From the cell containing the given text, extract its center point as [x, y] coordinate. 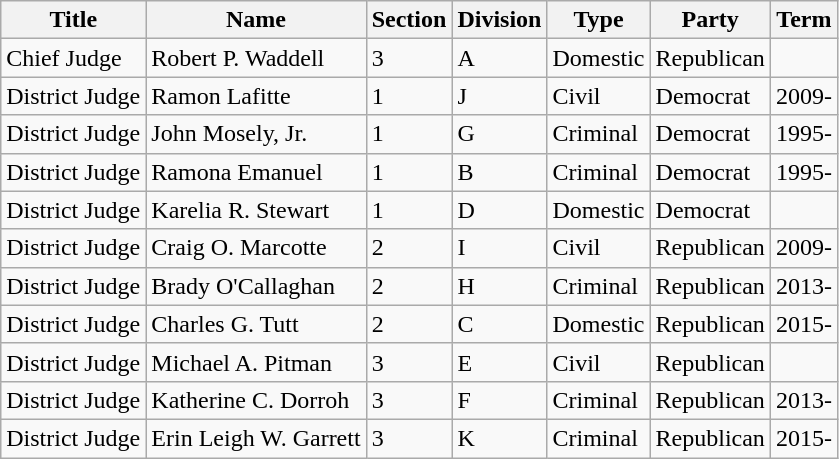
Brady O'Callaghan [256, 286]
Craig O. Marcotte [256, 248]
Chief Judge [74, 58]
Division [500, 20]
F [500, 400]
J [500, 96]
I [500, 248]
Erin Leigh W. Garrett [256, 438]
Ramon Lafitte [256, 96]
Robert P. Waddell [256, 58]
Party [710, 20]
Term [804, 20]
Katherine C. Dorroh [256, 400]
G [500, 134]
Name [256, 20]
A [500, 58]
John Mosely, Jr. [256, 134]
D [500, 210]
Title [74, 20]
Charles G. Tutt [256, 324]
E [500, 362]
Type [598, 20]
Karelia R. Stewart [256, 210]
K [500, 438]
Section [409, 20]
Michael A. Pitman [256, 362]
B [500, 172]
H [500, 286]
Ramona Emanuel [256, 172]
C [500, 324]
